Return the (X, Y) coordinate for the center point of the cell that contains the specified text.  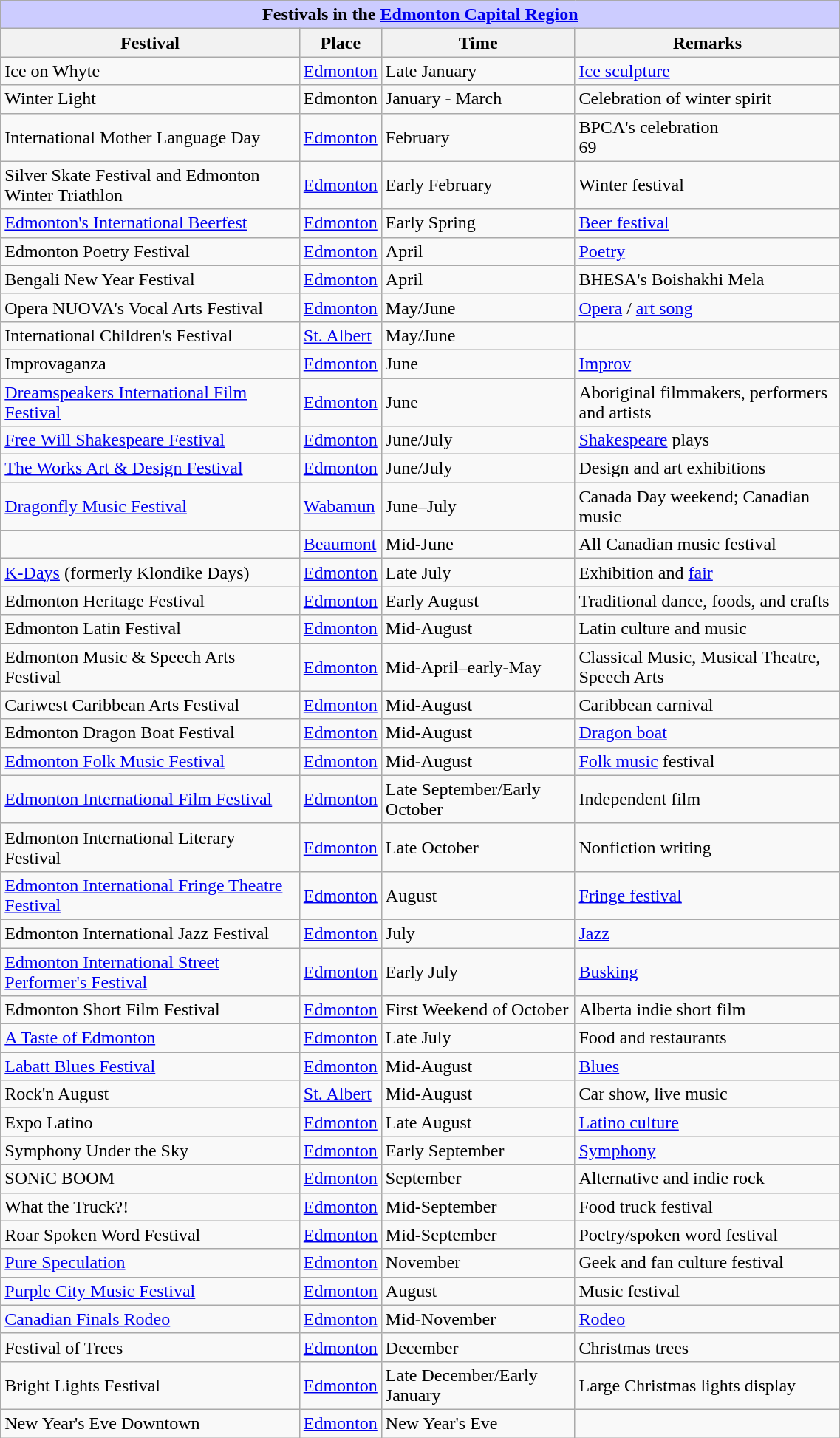
Symphony (708, 1151)
Poetry/spoken word festival (708, 1235)
What the Truck?! (151, 1207)
Caribbean carnival (708, 705)
Edmonton International Literary Festival (151, 847)
Festivals in the Edmonton Capital Region (420, 15)
Edmonton Dragon Boat Festival (151, 733)
Edmonton Latin Festival (151, 629)
Edmonton Poetry Festival (151, 251)
Remarks (708, 43)
New Year's Eve Downtown (151, 1423)
Bright Lights Festival (151, 1385)
Silver Skate Festival and Edmonton Winter Triathlon (151, 185)
Nonfiction writing (708, 847)
Edmonton Short Film Festival (151, 1010)
New Year's Eve (478, 1423)
Early July (478, 971)
Late January (478, 71)
Canadian Finals Rodeo (151, 1319)
Place (340, 43)
Pure Speculation (151, 1263)
Improvaganza (151, 364)
Festival of Trees (151, 1347)
Symphony Under the Sky (151, 1151)
Early August (478, 601)
Edmonton's International Beerfest (151, 223)
Edmonton Folk Music Festival (151, 761)
Early February (478, 185)
Dragon boat (708, 733)
Edmonton International Fringe Theatre Festival (151, 896)
Cariwest Caribbean Arts Festival (151, 705)
Wabamun (340, 507)
Food truck festival (708, 1207)
Alberta indie short film (708, 1010)
The Works Art & Design Festival (151, 468)
Early Spring (478, 223)
November (478, 1263)
Aboriginal filmmakers, performers and artists (708, 402)
Large Christmas lights display (708, 1385)
International Children's Festival (151, 335)
Christmas trees (708, 1347)
Ice on Whyte (151, 71)
Time (478, 43)
First Weekend of October (478, 1010)
Traditional dance, foods, and crafts (708, 601)
Winter festival (708, 185)
Ice sculpture (708, 71)
January - March (478, 99)
Edmonton Music & Speech Arts Festival (151, 667)
Winter Light (151, 99)
Free Will Shakespeare Festival (151, 440)
Dreamspeakers International Film Festival (151, 402)
Roar Spoken Word Festival (151, 1235)
BPCA's celebration69 (708, 137)
Rock'n August (151, 1094)
Exhibition and fair (708, 573)
Bengali New Year Festival (151, 279)
Labatt Blues Festival (151, 1066)
Late December/Early January (478, 1385)
Latino culture (708, 1122)
Car show, live music (708, 1094)
Blues (708, 1066)
December (478, 1347)
Edmonton International Street Performer's Festival (151, 971)
Purple City Music Festival (151, 1291)
Food and restaurants (708, 1038)
Mid-April–early-May (478, 667)
Opera / art song (708, 307)
Late October (478, 847)
Fringe festival (708, 896)
Busking (708, 971)
Improv (708, 364)
Edmonton Heritage Festival (151, 601)
June–July (478, 507)
Beer festival (708, 223)
Canada Day weekend; Canadian music (708, 507)
February (478, 137)
Design and art exhibitions (708, 468)
SONiC BOOM (151, 1179)
Edmonton International Jazz Festival (151, 933)
Early September (478, 1151)
Opera NUOVA's Vocal Arts Festival (151, 307)
Rodeo (708, 1319)
Late September/Early October (478, 800)
Expo Latino (151, 1122)
Late August (478, 1122)
Jazz (708, 933)
Independent film (708, 800)
International Mother Language Day (151, 137)
Poetry (708, 251)
Celebration of winter spirit (708, 99)
September (478, 1179)
A Taste of Edmonton (151, 1038)
Dragonfly Music Festival (151, 507)
July (478, 933)
Folk music festival (708, 761)
BHESA's Boishakhi Mela (708, 279)
Geek and fan culture festival (708, 1263)
Classical Music, Musical Theatre, Speech Arts (708, 667)
All Canadian music festival (708, 545)
Mid-June (478, 545)
Edmonton International Film Festival (151, 800)
Mid-November (478, 1319)
Festival (151, 43)
Beaumont (340, 545)
Shakespeare plays (708, 440)
Music festival (708, 1291)
Latin culture and music (708, 629)
Alternative and indie rock (708, 1179)
K-Days (formerly Klondike Days) (151, 573)
